Find where the given text appears and provide that cell's center as [x, y] coordinate. 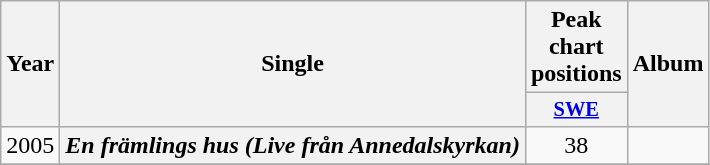
Peak chart positions [576, 47]
En främlings hus (Live från Annedalskyrkan) [293, 145]
Single [293, 64]
SWE [576, 110]
2005 [30, 145]
Year [30, 64]
38 [576, 145]
Album [668, 64]
